Return the (X, Y) coordinate for the center point of the cell that contains the specified text.  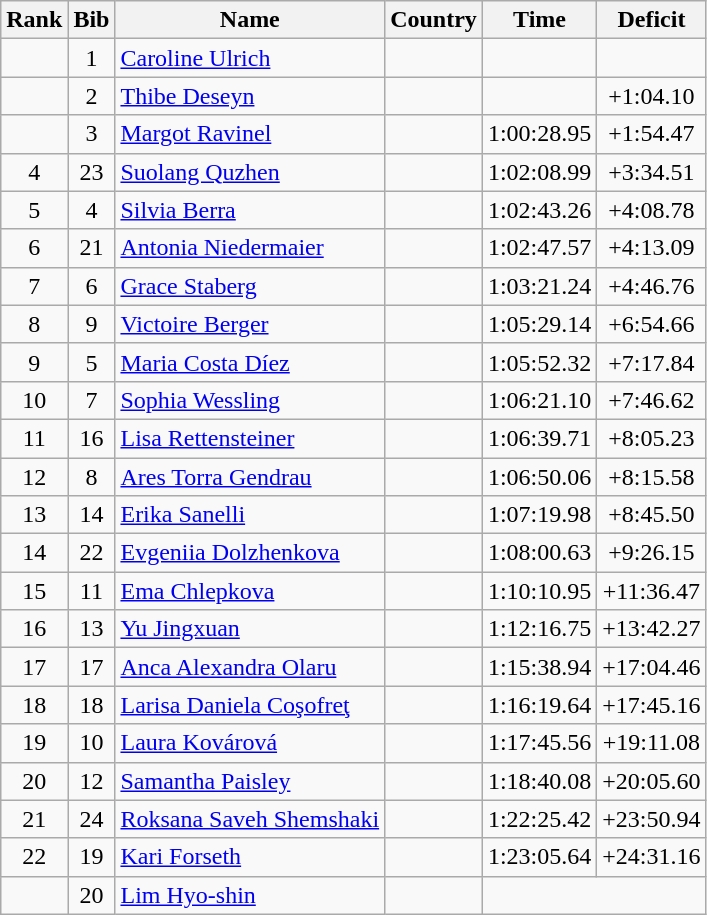
+23:50.94 (652, 819)
1:16:19.64 (539, 705)
Maria Costa Díez (250, 362)
Caroline Ulrich (250, 58)
+4:13.09 (652, 248)
Ema Chlepkova (250, 591)
1 (92, 58)
+8:05.23 (652, 438)
1:06:21.10 (539, 400)
+4:08.78 (652, 210)
Lim Hyo-shin (250, 895)
Margot Ravinel (250, 134)
1:06:39.71 (539, 438)
+3:34.51 (652, 172)
Roksana Saveh Shemshaki (250, 819)
+8:45.50 (652, 515)
+9:26.15 (652, 553)
1:05:29.14 (539, 324)
1:12:16.75 (539, 629)
Evgeniia Dolzhenkova (250, 553)
Laura Kovárová (250, 743)
+13:42.27 (652, 629)
1:02:43.26 (539, 210)
1:18:40.08 (539, 781)
1:05:52.32 (539, 362)
+7:17.84 (652, 362)
+20:05.60 (652, 781)
Ares Torra Gendrau (250, 477)
1:02:47.57 (539, 248)
1:02:08.99 (539, 172)
+24:31.16 (652, 857)
Sophia Wessling (250, 400)
1:03:21.24 (539, 286)
+6:54.66 (652, 324)
+17:04.46 (652, 667)
Antonia Niedermaier (250, 248)
Rank (34, 20)
Suolang Quzhen (250, 172)
Kari Forseth (250, 857)
Time (539, 20)
Larisa Daniela Coşofreţ (250, 705)
24 (92, 819)
Deficit (652, 20)
1:08:00.63 (539, 553)
1:10:10.95 (539, 591)
1:23:05.64 (539, 857)
1:06:50.06 (539, 477)
1:07:19.98 (539, 515)
Samantha Paisley (250, 781)
Anca Alexandra Olaru (250, 667)
+1:54.47 (652, 134)
+17:45.16 (652, 705)
Grace Staberg (250, 286)
Victoire Berger (250, 324)
1:17:45.56 (539, 743)
Erika Sanelli (250, 515)
Name (250, 20)
+4:46.76 (652, 286)
15 (34, 591)
+1:04.10 (652, 96)
+11:36.47 (652, 591)
+8:15.58 (652, 477)
Bib (92, 20)
Yu Jingxuan (250, 629)
3 (92, 134)
Country (434, 20)
1:15:38.94 (539, 667)
+19:11.08 (652, 743)
1:00:28.95 (539, 134)
2 (92, 96)
+7:46.62 (652, 400)
Thibe Deseyn (250, 96)
1:22:25.42 (539, 819)
Lisa Rettensteiner (250, 438)
23 (92, 172)
Silvia Berra (250, 210)
